Identify which cell holds the provided text, then report its [x, y] central coordinate. 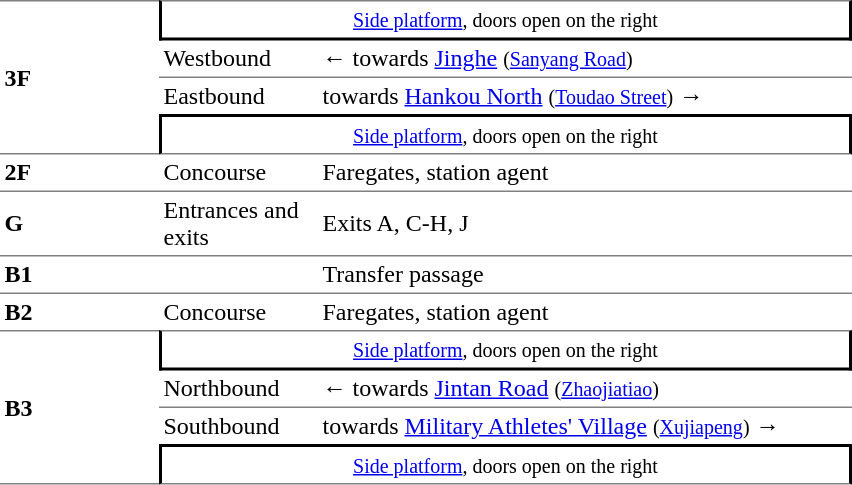
towards Military Athletes' Village (Xujiapeng) → [585, 425]
Southbound [238, 425]
B2 [80, 312]
2F [80, 173]
Eastbound [238, 95]
← towards Jintan Road (Zhaojiatiao) [585, 388]
← towards Jinghe (Sanyang Road) [585, 58]
3F [80, 77]
B1 [80, 275]
B3 [80, 407]
Entrances and exits [238, 224]
Northbound [238, 388]
towards Hankou North (Toudao Street) → [585, 95]
Transfer passage [585, 275]
G [80, 224]
Exits A, C-H, J [585, 224]
Westbound [238, 58]
